From the cell containing the given text, extract its center point as (x, y) coordinate. 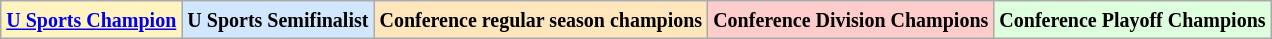
U Sports Champion (92, 20)
U Sports Semifinalist (278, 20)
Conference Division Champions (851, 20)
Conference regular season champions (541, 20)
Conference Playoff Champions (1132, 20)
